From the cell containing the given text, extract its center point as (X, Y) coordinate. 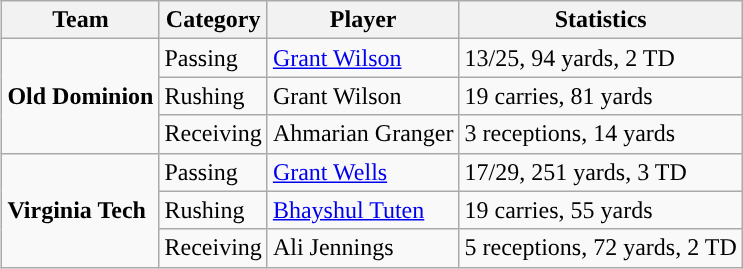
3 receptions, 14 yards (600, 134)
Old Dominion (80, 96)
Category (213, 20)
19 carries, 81 yards (600, 96)
Bhayshul Tuten (363, 210)
5 receptions, 72 yards, 2 TD (600, 248)
Team (80, 20)
Statistics (600, 20)
Ali Jennings (363, 248)
13/25, 94 yards, 2 TD (600, 58)
19 carries, 55 yards (600, 210)
Grant Wells (363, 172)
Ahmarian Granger (363, 134)
Virginia Tech (80, 210)
Player (363, 20)
17/29, 251 yards, 3 TD (600, 172)
